Scan for the cell matching the given text and deliver its (X, Y) coordinate at center. 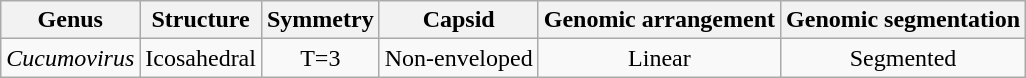
Icosahedral (201, 58)
Non-enveloped (458, 58)
Genomic arrangement (659, 20)
Segmented (904, 58)
Linear (659, 58)
Genus (70, 20)
Symmetry (320, 20)
Capsid (458, 20)
Cucumovirus (70, 58)
T=3 (320, 58)
Genomic segmentation (904, 20)
Structure (201, 20)
